For the text-containing cell, return its midpoint in (x, y) coordinate format. 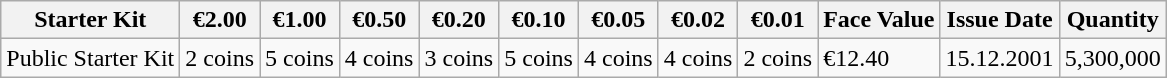
Face Value (879, 20)
€12.40 (879, 58)
€0.50 (379, 20)
3 coins (459, 58)
€0.20 (459, 20)
Starter Kit (90, 20)
Public Starter Kit (90, 58)
€2.00 (220, 20)
€0.10 (539, 20)
€1.00 (300, 20)
€0.01 (778, 20)
€0.05 (618, 20)
Issue Date (1000, 20)
€0.02 (698, 20)
5,300,000 (1112, 58)
Quantity (1112, 20)
15.12.2001 (1000, 58)
